Detect which cell encompasses the target text, then output its [x, y] center coordinate. 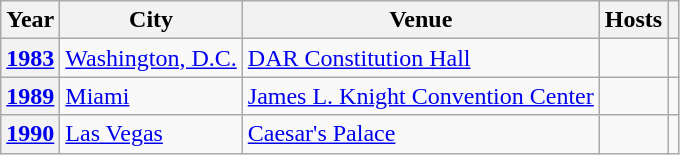
Year [30, 20]
Las Vegas [151, 134]
DAR Constitution Hall [420, 58]
City [151, 20]
Washington, D.C. [151, 58]
Miami [151, 96]
1983 [30, 58]
Venue [420, 20]
1989 [30, 96]
Hosts [633, 20]
1990 [30, 134]
Caesar's Palace [420, 134]
James L. Knight Convention Center [420, 96]
